Output the [x, y] coordinate of the center of the cell containing the given text.  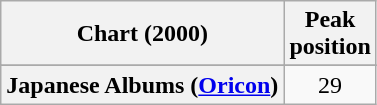
Peakposition [330, 34]
29 [330, 85]
Chart (2000) [142, 34]
Japanese Albums (Oricon) [142, 85]
